Identify which cell holds the provided text, then report its [X, Y] central coordinate. 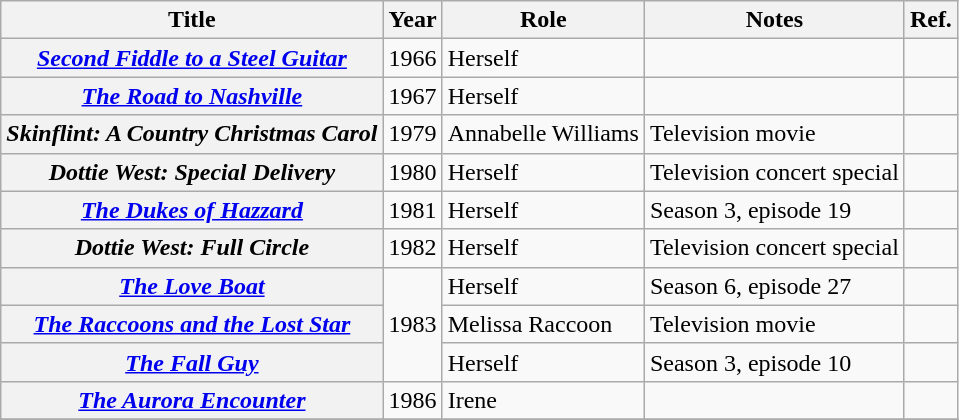
Title [192, 20]
Season 3, episode 19 [774, 210]
Second Fiddle to a Steel Guitar [192, 58]
1980 [412, 172]
1982 [412, 248]
Season 3, episode 10 [774, 362]
Melissa Raccoon [543, 324]
Notes [774, 20]
Annabelle Williams [543, 134]
1981 [412, 210]
The Raccoons and the Lost Star [192, 324]
Dottie West: Special Delivery [192, 172]
The Aurora Encounter [192, 400]
1983 [412, 324]
1966 [412, 58]
Year [412, 20]
The Fall Guy [192, 362]
Irene [543, 400]
The Love Boat [192, 286]
Skinflint: A Country Christmas Carol [192, 134]
1967 [412, 96]
The Road to Nashville [192, 96]
Role [543, 20]
Ref. [930, 20]
The Dukes of Hazzard [192, 210]
1979 [412, 134]
Dottie West: Full Circle [192, 248]
1986 [412, 400]
Season 6, episode 27 [774, 286]
